Find where the given text appears and provide that cell's center as [x, y] coordinate. 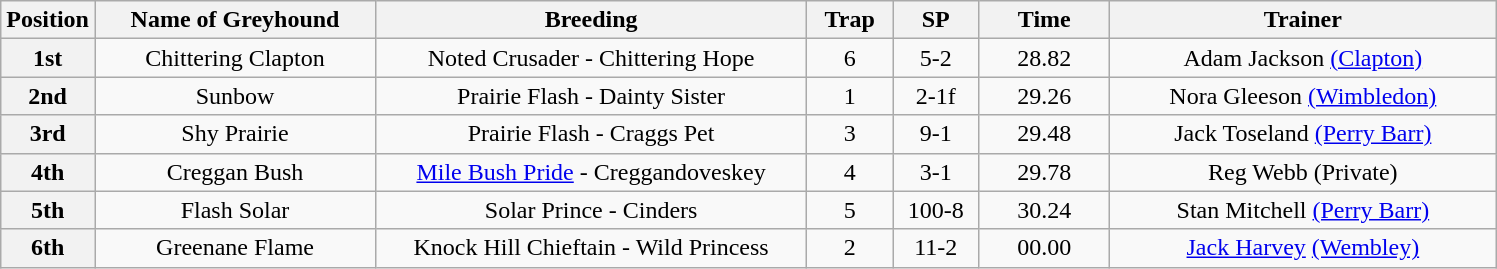
2nd [48, 96]
3-1 [936, 172]
1st [48, 58]
29.26 [1044, 96]
Mile Bush Pride - Creggandoveskey [592, 172]
Sunbow [234, 96]
Knock Hill Chieftain - Wild Princess [592, 248]
6 [850, 58]
Breeding [592, 20]
5th [48, 210]
2 [850, 248]
11-2 [936, 248]
Reg Webb (Private) [1303, 172]
00.00 [1044, 248]
100-8 [936, 210]
Solar Prince - Cinders [592, 210]
Jack Harvey (Wembley) [1303, 248]
29.78 [1044, 172]
Adam Jackson (Clapton) [1303, 58]
4th [48, 172]
9-1 [936, 134]
Flash Solar [234, 210]
Creggan Bush [234, 172]
5-2 [936, 58]
Position [48, 20]
Name of Greyhound [234, 20]
Greenane Flame [234, 248]
4 [850, 172]
Nora Gleeson (Wimbledon) [1303, 96]
3 [850, 134]
Jack Toseland (Perry Barr) [1303, 134]
1 [850, 96]
Prairie Flash - Dainty Sister [592, 96]
SP [936, 20]
Trainer [1303, 20]
Noted Crusader - Chittering Hope [592, 58]
5 [850, 210]
30.24 [1044, 210]
Prairie Flash - Craggs Pet [592, 134]
Stan Mitchell (Perry Barr) [1303, 210]
Trap [850, 20]
3rd [48, 134]
28.82 [1044, 58]
Time [1044, 20]
6th [48, 248]
Shy Prairie [234, 134]
29.48 [1044, 134]
Chittering Clapton [234, 58]
2-1f [936, 96]
